Return [X, Y] of the center of cell containing provided text 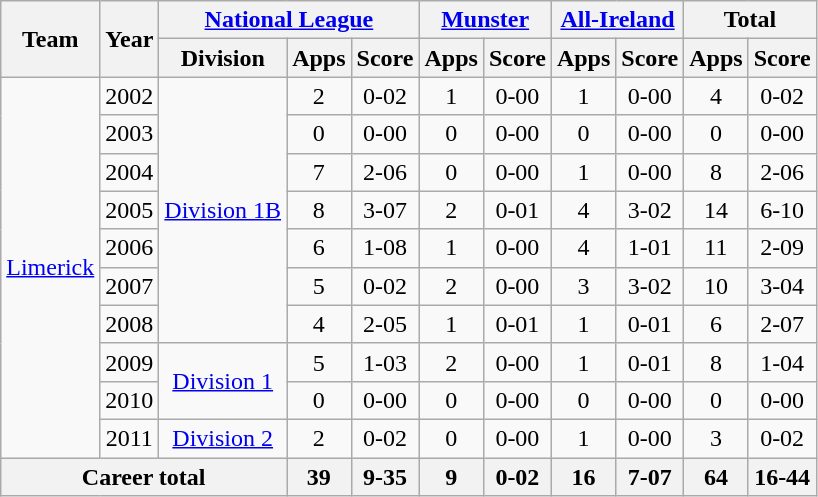
11 [716, 248]
1-01 [650, 248]
3-04 [782, 286]
9 [451, 477]
Career total [144, 477]
Division 1B [223, 210]
3-07 [385, 210]
All-Ireland [617, 20]
2011 [130, 438]
39 [319, 477]
1-08 [385, 248]
2002 [130, 96]
9-35 [385, 477]
2-09 [782, 248]
Division 2 [223, 438]
2008 [130, 324]
2007 [130, 286]
2005 [130, 210]
64 [716, 477]
Munster [485, 20]
2006 [130, 248]
2004 [130, 172]
1-04 [782, 362]
2003 [130, 134]
6-10 [782, 210]
16 [583, 477]
1-03 [385, 362]
2-07 [782, 324]
2009 [130, 362]
Division 1 [223, 381]
7 [319, 172]
2010 [130, 400]
16-44 [782, 477]
2-05 [385, 324]
14 [716, 210]
7-07 [650, 477]
Total [750, 20]
10 [716, 286]
Division [223, 58]
National League [289, 20]
Limerick [50, 268]
Year [130, 39]
Team [50, 39]
